From the cell containing the given text, extract its center point as (x, y) coordinate. 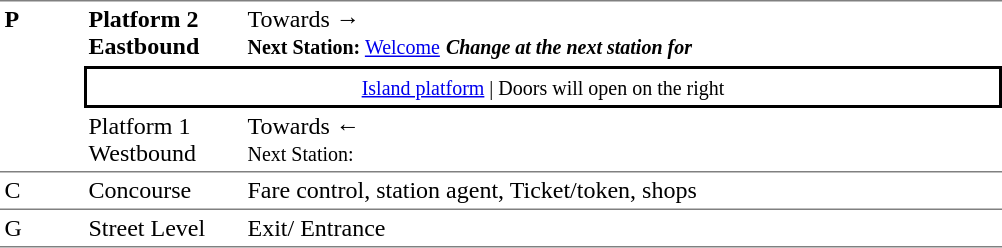
Concourse (164, 191)
Towards → Next Station: Welcome Change at the next station for (622, 33)
Platform 2Eastbound (164, 33)
Platform 1Westbound (164, 140)
G (42, 229)
Island platform | Doors will open on the right (543, 87)
Street Level (164, 229)
Towards ← Next Station: (622, 140)
Fare control, station agent, Ticket/token, shops (622, 191)
Exit/ Entrance (622, 229)
P (42, 86)
C (42, 191)
